Capture the cell that displays the provided text and extract its [X, Y] central coordinate. 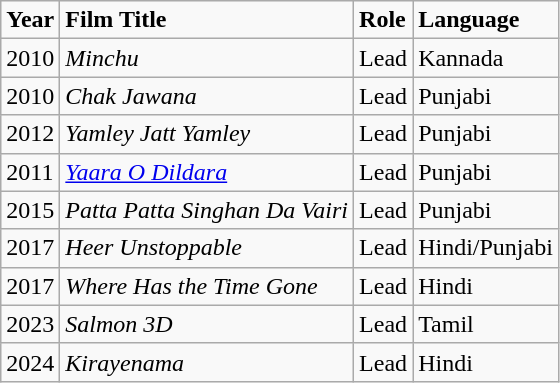
Year [30, 20]
Yaara O Dildara [207, 172]
2024 [30, 362]
Kannada [486, 58]
Language [486, 20]
2015 [30, 210]
Film Title [207, 20]
Chak Jawana [207, 96]
Kirayenama [207, 362]
Role [384, 20]
2012 [30, 134]
Yamley Jatt Yamley [207, 134]
Tamil [486, 324]
Heer Unstoppable [207, 248]
Hindi/Punjabi [486, 248]
Salmon 3D [207, 324]
Patta Patta Singhan Da Vairi [207, 210]
2011 [30, 172]
Where Has the Time Gone [207, 286]
Minchu [207, 58]
2023 [30, 324]
